For the text-containing cell, return its midpoint in [x, y] coordinate format. 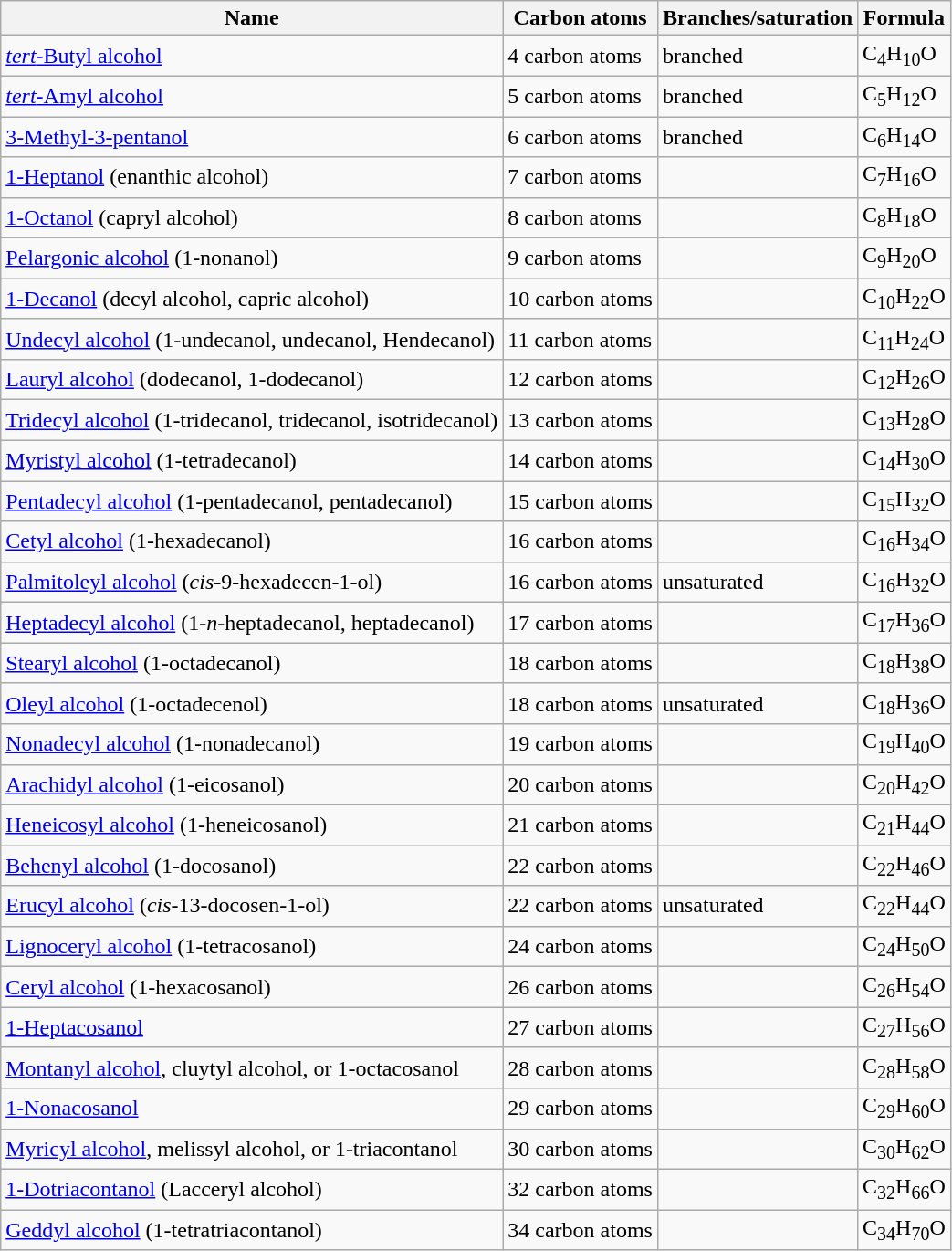
4 carbon atoms [581, 56]
C13H28O [905, 420]
C26H54O [905, 987]
Behenyl alcohol (1-docosanol) [252, 866]
1-Decanol (decyl alcohol, capric alcohol) [252, 299]
15 carbon atoms [581, 501]
1-Nonacosanol [252, 1109]
Tridecyl alcohol (1-tridecanol, tridecanol, isotridecanol) [252, 420]
13 carbon atoms [581, 420]
C32H66O [905, 1189]
7 carbon atoms [581, 177]
Cetyl alcohol (1-hexadecanol) [252, 541]
C29H60O [905, 1109]
C28H58O [905, 1067]
6 carbon atoms [581, 137]
C11H24O [905, 339]
19 carbon atoms [581, 744]
24 carbon atoms [581, 946]
11 carbon atoms [581, 339]
Undecyl alcohol (1-undecanol, undecanol, Hendecanol) [252, 339]
C19H40O [905, 744]
Carbon atoms [581, 18]
Pentadecyl alcohol (1-pentadecanol, pentadecanol) [252, 501]
C12H26O [905, 380]
Heptadecyl alcohol (1-n-heptadecanol, heptadecanol) [252, 623]
C7H16O [905, 177]
C8H18O [905, 217]
21 carbon atoms [581, 825]
Myristyl alcohol (1-tetradecanol) [252, 460]
Lauryl alcohol (dodecanol, 1-dodecanol) [252, 380]
C14H30O [905, 460]
tert-Butyl alcohol [252, 56]
C27H56O [905, 1027]
30 carbon atoms [581, 1149]
29 carbon atoms [581, 1109]
Name [252, 18]
8 carbon atoms [581, 217]
5 carbon atoms [581, 96]
1-Octanol (capryl alcohol) [252, 217]
Palmitoleyl alcohol (cis-9-hexadecen-1-ol) [252, 582]
C22H44O [905, 906]
C24H50O [905, 946]
Formula [905, 18]
10 carbon atoms [581, 299]
C20H42O [905, 784]
26 carbon atoms [581, 987]
Myricyl alcohol, melissyl alcohol, or 1-triacontanol [252, 1149]
C9H20O [905, 258]
C10H22O [905, 299]
C16H34O [905, 541]
20 carbon atoms [581, 784]
32 carbon atoms [581, 1189]
C34H70O [905, 1230]
1-Dotriacontanol (Lacceryl alcohol) [252, 1189]
Stearyl alcohol (1-octadecanol) [252, 663]
C18H38O [905, 663]
34 carbon atoms [581, 1230]
tert-Amyl alcohol [252, 96]
C6H14O [905, 137]
Arachidyl alcohol (1-eicosanol) [252, 784]
Geddyl alcohol (1-tetratriacontanol) [252, 1230]
C16H32O [905, 582]
Pelargonic alcohol (1-nonanol) [252, 258]
C30H62O [905, 1149]
14 carbon atoms [581, 460]
C17H36O [905, 623]
3-Methyl-3-pentanol [252, 137]
12 carbon atoms [581, 380]
Ceryl alcohol (1-hexacosanol) [252, 987]
Oleyl alcohol (1-octadecenol) [252, 703]
C22H46O [905, 866]
C5H12O [905, 96]
Heneicosyl alcohol (1-heneicosanol) [252, 825]
Erucyl alcohol (cis-13-docosen-1-ol) [252, 906]
Nonadecyl alcohol (1-nonadecanol) [252, 744]
28 carbon atoms [581, 1067]
1-Heptacosanol [252, 1027]
27 carbon atoms [581, 1027]
C15H32O [905, 501]
C18H36O [905, 703]
Branches/saturation [758, 18]
Lignoceryl alcohol (1-tetracosanol) [252, 946]
1-Heptanol (enanthic alcohol) [252, 177]
9 carbon atoms [581, 258]
C21H44O [905, 825]
Montanyl alcohol, cluytyl alcohol, or 1-octacosanol [252, 1067]
17 carbon atoms [581, 623]
C4H10O [905, 56]
